Find where the given text appears and provide that cell's center as [X, Y] coordinate. 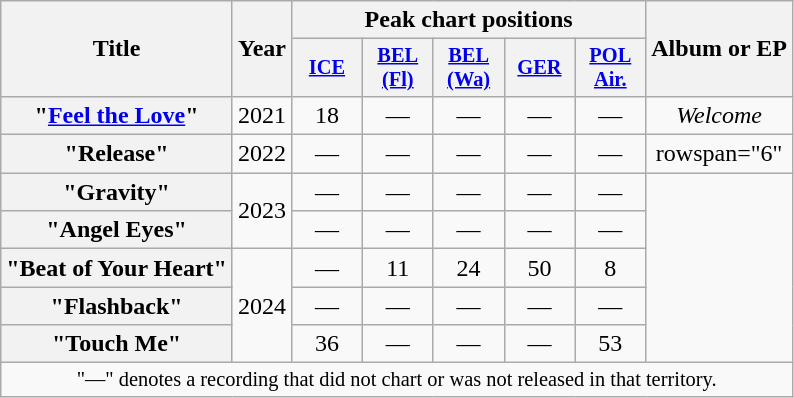
Peak chart positions [468, 20]
"Flashback" [117, 306]
50 [540, 268]
ICE [326, 68]
2024 [262, 306]
BEL(Fl) [398, 68]
Year [262, 49]
POLAir. [610, 68]
2022 [262, 154]
"Gravity" [117, 192]
GER [540, 68]
2023 [262, 211]
36 [326, 344]
18 [326, 115]
"Feel the Love" [117, 115]
BEL(Wa) [468, 68]
"Release" [117, 154]
Album or EP [720, 49]
53 [610, 344]
rowspan="6" [720, 154]
11 [398, 268]
24 [468, 268]
Welcome [720, 115]
Title [117, 49]
2021 [262, 115]
8 [610, 268]
"—" denotes a recording that did not chart or was not released in that territory. [397, 380]
"Beat of Your Heart" [117, 268]
"Angel Eyes" [117, 230]
"Touch Me" [117, 344]
